Provide the (X, Y) coordinate of the cell's center where the given text is located.  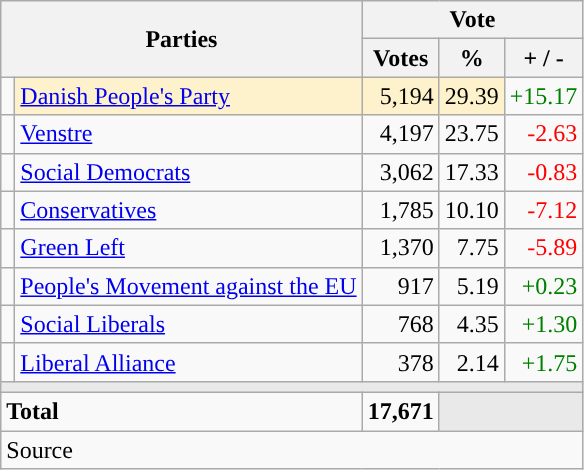
+0.23 (544, 286)
5.19 (472, 286)
Danish People's Party (188, 96)
-2.63 (544, 134)
Parties (182, 39)
3,062 (400, 172)
7.75 (472, 248)
+1.75 (544, 362)
1,785 (400, 210)
23.75 (472, 134)
Conservatives (188, 210)
Social Democrats (188, 172)
2.14 (472, 362)
Liberal Alliance (188, 362)
Total (182, 411)
+ / - (544, 58)
768 (400, 324)
-5.89 (544, 248)
17,671 (400, 411)
10.10 (472, 210)
-7.12 (544, 210)
Votes (400, 58)
Green Left (188, 248)
-0.83 (544, 172)
People's Movement against the EU (188, 286)
1,370 (400, 248)
5,194 (400, 96)
917 (400, 286)
4.35 (472, 324)
17.33 (472, 172)
4,197 (400, 134)
Source (292, 449)
Vote (472, 20)
Venstre (188, 134)
+1.30 (544, 324)
+15.17 (544, 96)
% (472, 58)
378 (400, 362)
Social Liberals (188, 324)
29.39 (472, 96)
